Capture the cell that displays the provided text and extract its [X, Y] central coordinate. 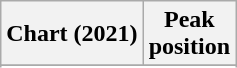
Chart (2021) [72, 34]
Peakposition [189, 34]
